For the text-containing cell, return its midpoint in (x, y) coordinate format. 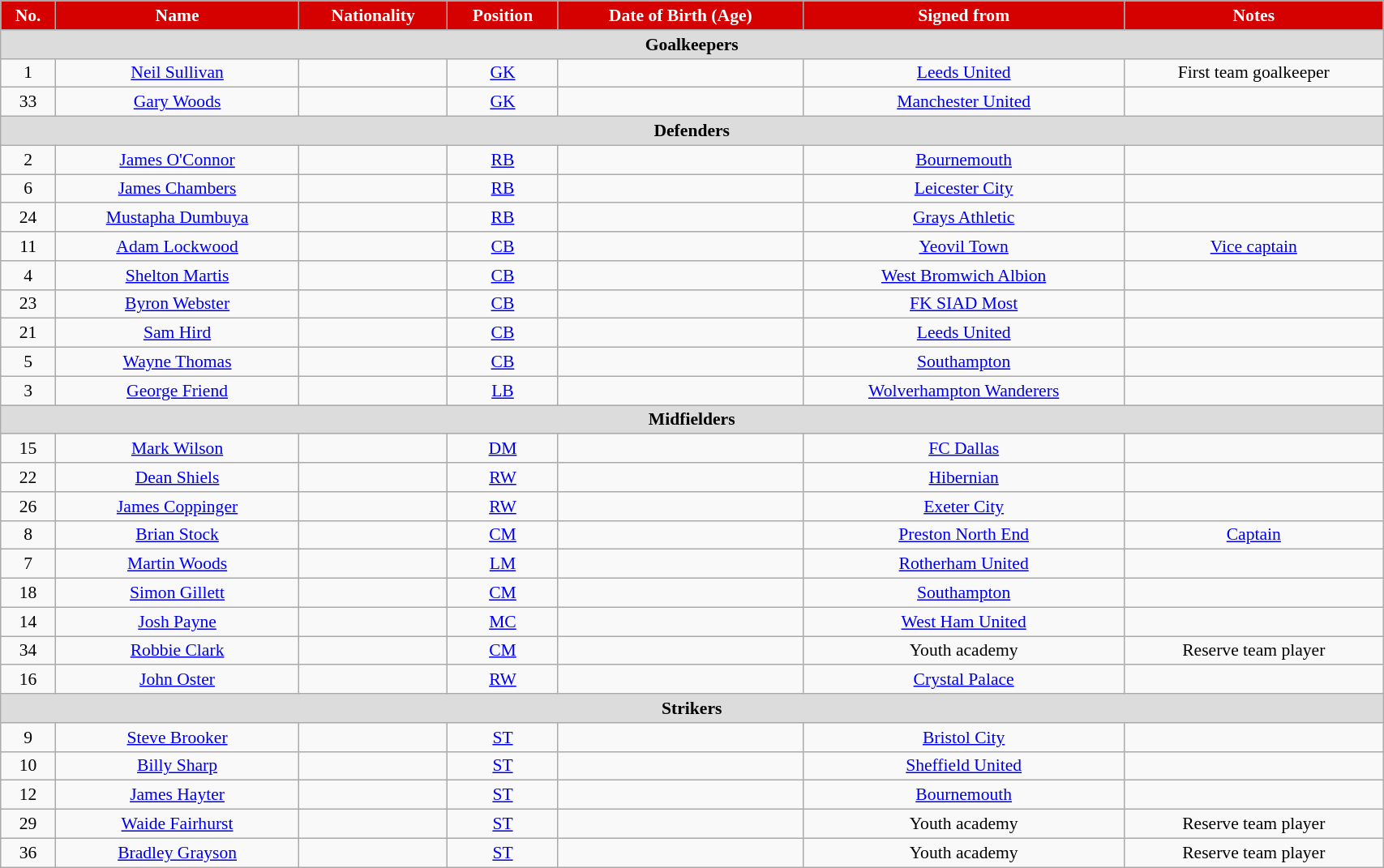
LM (503, 564)
Wolverhampton Wanderers (963, 391)
Name (177, 15)
Sam Hird (177, 333)
Bristol City (963, 738)
Robbie Clark (177, 651)
Steve Brooker (177, 738)
FK SIAD Most (963, 304)
18 (28, 593)
21 (28, 333)
James Chambers (177, 189)
Adam Lockwood (177, 246)
Position (503, 15)
7 (28, 564)
Grays Athletic (963, 218)
DM (503, 449)
Brian Stock (177, 535)
4 (28, 276)
Rotherham United (963, 564)
Dean Shiels (177, 477)
22 (28, 477)
36 (28, 853)
2 (28, 160)
Shelton Martis (177, 276)
Vice captain (1253, 246)
Byron Webster (177, 304)
12 (28, 795)
10 (28, 766)
Signed from (963, 15)
34 (28, 651)
Gary Woods (177, 102)
Waide Fairhurst (177, 824)
Bradley Grayson (177, 853)
Yeovil Town (963, 246)
Preston North End (963, 535)
Leicester City (963, 189)
6 (28, 189)
West Bromwich Albion (963, 276)
14 (28, 622)
James O'Connor (177, 160)
FC Dallas (963, 449)
8 (28, 535)
11 (28, 246)
John Oster (177, 680)
Wayne Thomas (177, 362)
Martin Woods (177, 564)
Manchester United (963, 102)
Neil Sullivan (177, 73)
LB (503, 391)
Strikers (692, 708)
James Coppinger (177, 507)
Billy Sharp (177, 766)
24 (28, 218)
George Friend (177, 391)
Midfielders (692, 420)
9 (28, 738)
33 (28, 102)
16 (28, 680)
Defenders (692, 131)
29 (28, 824)
West Ham United (963, 622)
Mustapha Dumbuya (177, 218)
Simon Gillett (177, 593)
3 (28, 391)
Crystal Palace (963, 680)
15 (28, 449)
Captain (1253, 535)
26 (28, 507)
James Hayter (177, 795)
Goalkeepers (692, 45)
Nationality (373, 15)
Exeter City (963, 507)
Sheffield United (963, 766)
Hibernian (963, 477)
Notes (1253, 15)
MC (503, 622)
23 (28, 304)
5 (28, 362)
1 (28, 73)
First team goalkeeper (1253, 73)
Date of Birth (Age) (680, 15)
Josh Payne (177, 622)
No. (28, 15)
Mark Wilson (177, 449)
